For the text-containing cell, return its midpoint in (X, Y) coordinate format. 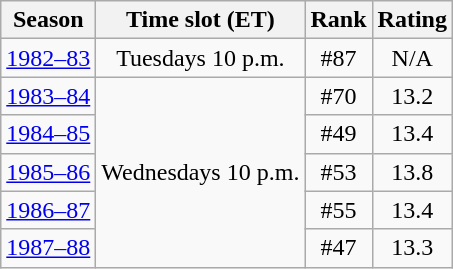
Time slot (ET) (200, 20)
#55 (338, 210)
Rank (338, 20)
#53 (338, 172)
#70 (338, 96)
1986–87 (48, 210)
13.8 (412, 172)
Tuesdays 10 p.m. (200, 58)
1984–85 (48, 134)
#49 (338, 134)
Season (48, 20)
1985–86 (48, 172)
Wednesdays 10 p.m. (200, 172)
13.2 (412, 96)
#87 (338, 58)
1982–83 (48, 58)
1983–84 (48, 96)
13.3 (412, 248)
#47 (338, 248)
Rating (412, 20)
1987–88 (48, 248)
N/A (412, 58)
